From the cell containing the given text, extract its center point as [x, y] coordinate. 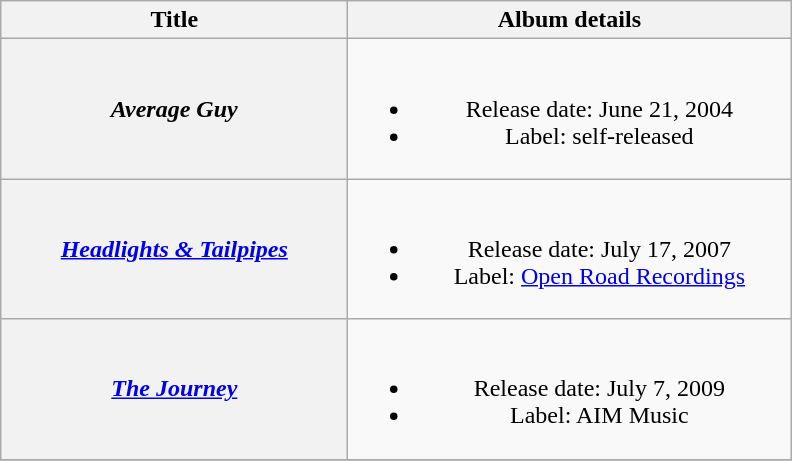
Release date: June 21, 2004Label: self-released [570, 109]
Title [174, 20]
The Journey [174, 389]
Release date: July 17, 2007Label: Open Road Recordings [570, 249]
Average Guy [174, 109]
Album details [570, 20]
Headlights & Tailpipes [174, 249]
Release date: July 7, 2009Label: AIM Music [570, 389]
